Identify which cell holds the provided text, then report its (x, y) central coordinate. 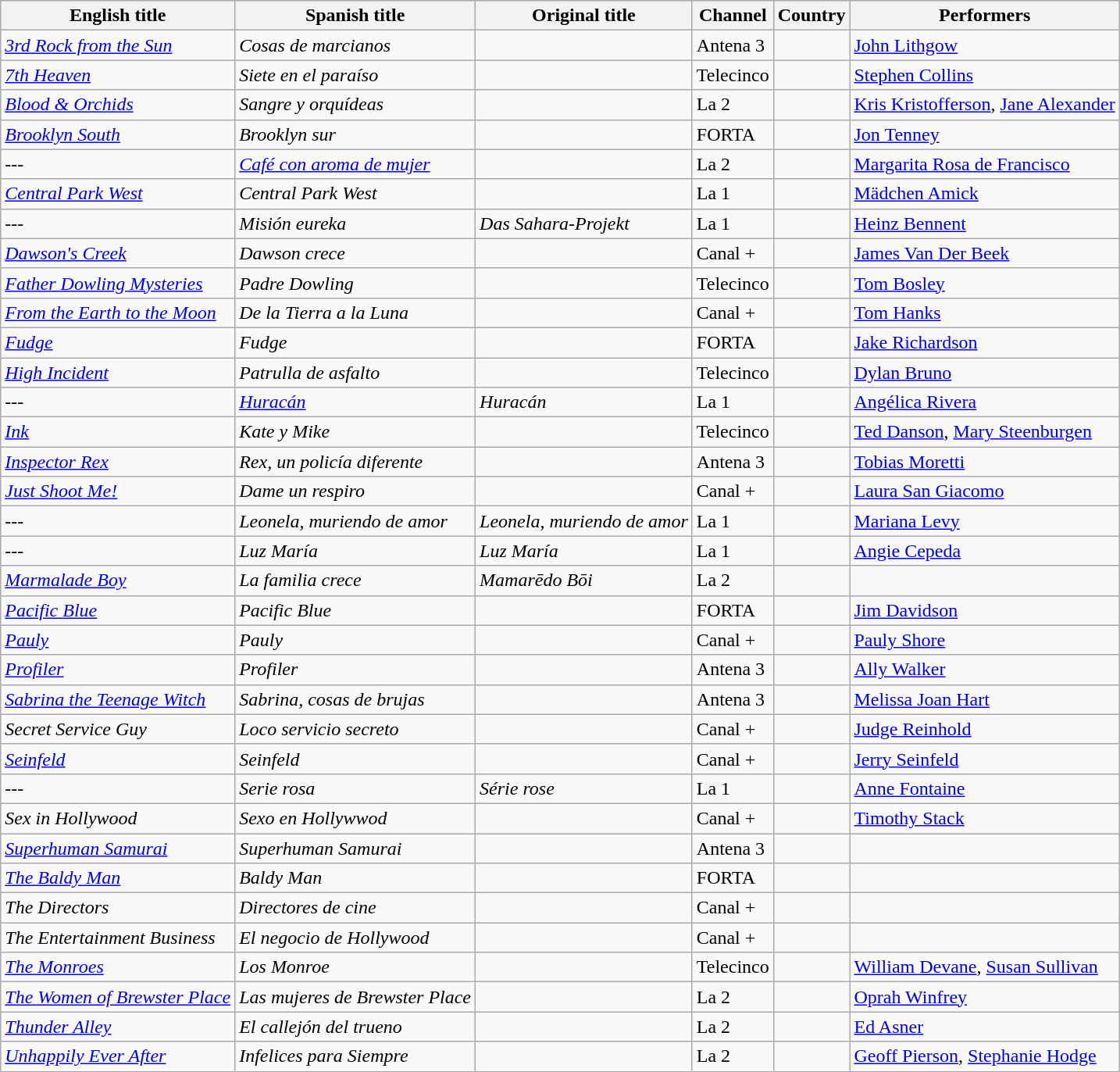
Mamarēdo Bōi (584, 581)
Timothy Stack (984, 818)
Stephen Collins (984, 75)
James Van Der Beek (984, 253)
Infelices para Siempre (355, 1056)
7th Heaven (118, 75)
Performers (984, 16)
William Devane, Susan Sullivan (984, 967)
From the Earth to the Moon (118, 313)
3rd Rock from the Sun (118, 45)
Original title (584, 16)
Das Sahara-Projekt (584, 223)
Patrulla de asfalto (355, 373)
Brooklyn South (118, 134)
Série rose (584, 788)
John Lithgow (984, 45)
Just Shoot Me! (118, 491)
Margarita Rosa de Francisco (984, 164)
The Baldy Man (118, 878)
Father Dowling Mysteries (118, 283)
Unhappily Ever After (118, 1056)
Dawson's Creek (118, 253)
Ink (118, 432)
Spanish title (355, 16)
Las mujeres de Brewster Place (355, 997)
English title (118, 16)
Misión eureka (355, 223)
Marmalade Boy (118, 581)
Tom Bosley (984, 283)
Country (811, 16)
The Women of Brewster Place (118, 997)
Inspector Rex (118, 462)
Oprah Winfrey (984, 997)
Brooklyn sur (355, 134)
Loco servicio secreto (355, 729)
Jerry Seinfeld (984, 759)
Mariana Levy (984, 521)
Sex in Hollywood (118, 818)
El callejón del trueno (355, 1027)
Directores de cine (355, 908)
Sabrina, cosas de brujas (355, 699)
Padre Dowling (355, 283)
Channel (733, 16)
Mädchen Amick (984, 194)
High Incident (118, 373)
Angie Cepeda (984, 551)
Blood & Orchids (118, 105)
The Directors (118, 908)
Kate y Mike (355, 432)
Café con aroma de mujer (355, 164)
Dawson crece (355, 253)
Geoff Pierson, Stephanie Hodge (984, 1056)
The Monroes (118, 967)
Ed Asner (984, 1027)
Heinz Bennent (984, 223)
De la Tierra a la Luna (355, 313)
Ally Walker (984, 670)
Ted Danson, Mary Steenburgen (984, 432)
Pauly Shore (984, 640)
Siete en el paraíso (355, 75)
Tom Hanks (984, 313)
Thunder Alley (118, 1027)
Anne Fontaine (984, 788)
Dylan Bruno (984, 373)
La familia crece (355, 581)
Rex, un policía diferente (355, 462)
Los Monroe (355, 967)
Secret Service Guy (118, 729)
Jon Tenney (984, 134)
Judge Reinhold (984, 729)
Melissa Joan Hart (984, 699)
Tobias Moretti (984, 462)
Baldy Man (355, 878)
El negocio de Hollywood (355, 938)
Jim Davidson (984, 610)
Jake Richardson (984, 342)
Kris Kristofferson, Jane Alexander (984, 105)
Cosas de marcianos (355, 45)
Dame un respiro (355, 491)
Sabrina the Teenage Witch (118, 699)
Sexo en Hollywwod (355, 818)
Sangre y orquídeas (355, 105)
Angélica Rivera (984, 402)
Laura San Giacomo (984, 491)
The Entertainment Business (118, 938)
Serie rosa (355, 788)
